Output the [x, y] coordinate of the center of the cell containing the given text.  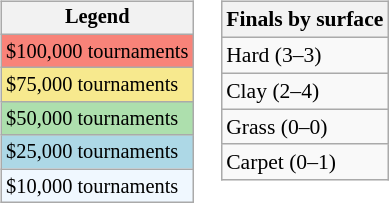
$100,000 tournaments [97, 51]
Carpet (0–1) [304, 162]
Hard (3–3) [304, 55]
Finals by surface [304, 20]
$50,000 tournaments [97, 119]
$25,000 tournaments [97, 152]
Clay (2–4) [304, 91]
Legend [97, 18]
$10,000 tournaments [97, 186]
Grass (0–0) [304, 127]
$75,000 tournaments [97, 85]
